Return [X, Y] of the center of cell containing provided text 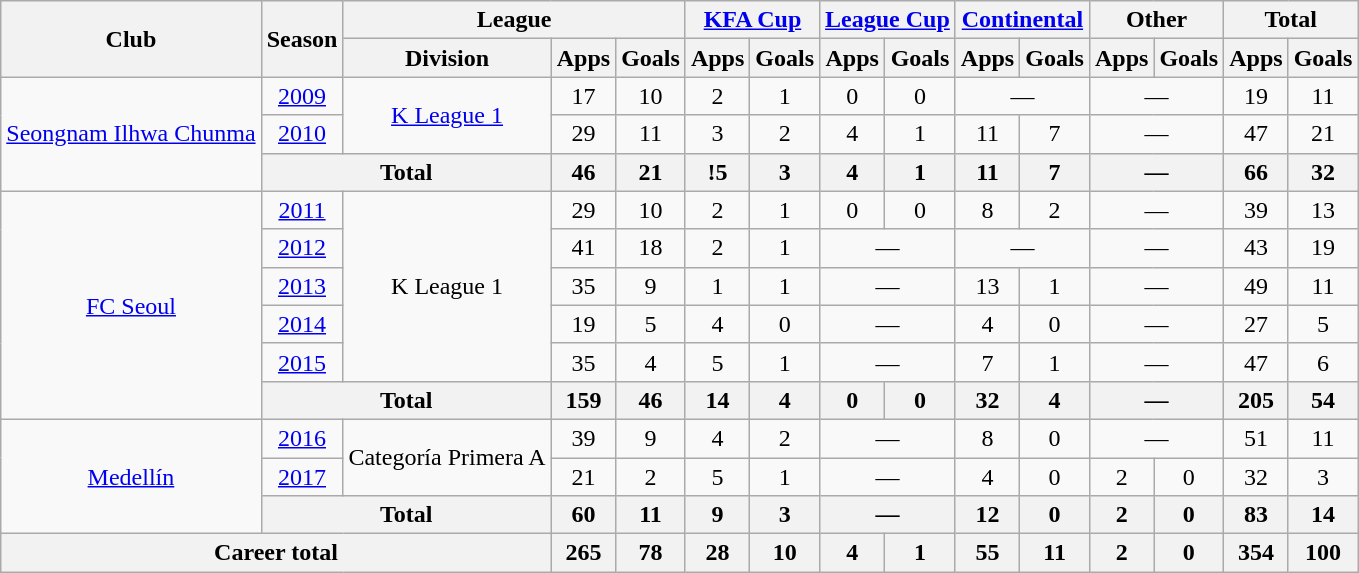
2017 [302, 477]
2013 [302, 286]
League Cup [888, 20]
FC Seoul [131, 305]
Categoría Primera A [447, 457]
2015 [302, 362]
Club [131, 39]
Division [447, 58]
2010 [302, 134]
60 [583, 515]
Medellín [131, 476]
83 [1256, 515]
League [514, 20]
2014 [302, 324]
41 [583, 248]
2009 [302, 96]
28 [717, 553]
!5 [717, 172]
27 [1256, 324]
18 [651, 248]
49 [1256, 286]
KFA Cup [752, 20]
Continental [1022, 20]
2012 [302, 248]
Seongnam Ilhwa Chunma [131, 134]
6 [1323, 362]
205 [1256, 400]
159 [583, 400]
51 [1256, 438]
17 [583, 96]
100 [1323, 553]
265 [583, 553]
54 [1323, 400]
12 [987, 515]
Career total [276, 553]
66 [1256, 172]
354 [1256, 553]
2016 [302, 438]
Other [1156, 20]
78 [651, 553]
55 [987, 553]
2011 [302, 210]
43 [1256, 248]
Season [302, 39]
